Return the [X, Y] coordinate for the center point of the cell that contains the specified text.  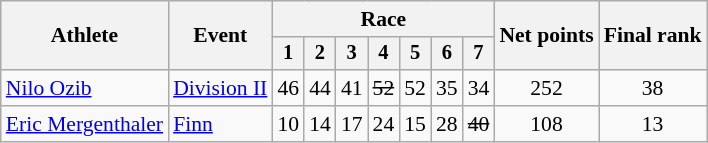
Final rank [653, 36]
4 [384, 54]
34 [479, 88]
5 [415, 54]
Athlete [84, 36]
17 [352, 124]
2 [320, 54]
Division II [220, 88]
24 [384, 124]
Event [220, 36]
13 [653, 124]
1 [288, 54]
Nilo Ozib [84, 88]
38 [653, 88]
40 [479, 124]
108 [546, 124]
7 [479, 54]
28 [447, 124]
6 [447, 54]
46 [288, 88]
35 [447, 88]
15 [415, 124]
14 [320, 124]
Net points [546, 36]
3 [352, 54]
252 [546, 88]
Race [383, 19]
41 [352, 88]
Eric Mergenthaler [84, 124]
44 [320, 88]
Finn [220, 124]
10 [288, 124]
